Pinpoint the cell where the given text exists, returning its (X, Y) midpoint coordinate. 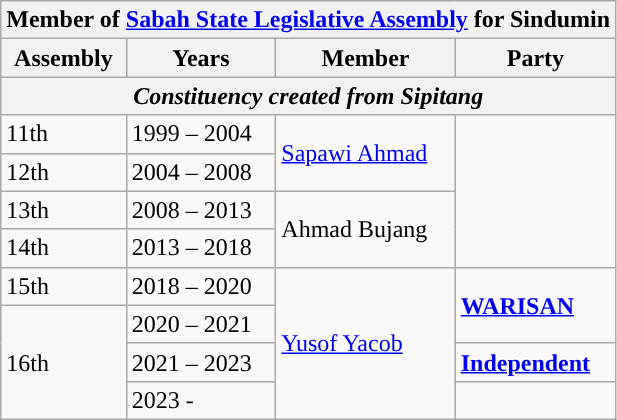
11th (64, 134)
Party (535, 58)
2004 – 2008 (201, 172)
2020 – 2021 (201, 324)
2018 – 2020 (201, 286)
Years (201, 58)
2021 – 2023 (201, 362)
Sapawi Ahmad (366, 153)
13th (64, 210)
15th (64, 286)
Member (366, 58)
Ahmad Bujang (366, 229)
Assembly (64, 58)
12th (64, 172)
Member of Sabah State Legislative Assembly for Sindumin (308, 20)
2013 – 2018 (201, 248)
1999 – 2004 (201, 134)
14th (64, 248)
WARISAN (535, 305)
Yusof Yacob (366, 343)
16th (64, 362)
Constituency created from Sipitang (308, 96)
2023 - (201, 400)
2008 – 2013 (201, 210)
Independent (535, 362)
